Search for the cell housing the specified text and yield its [X, Y] center coordinate. 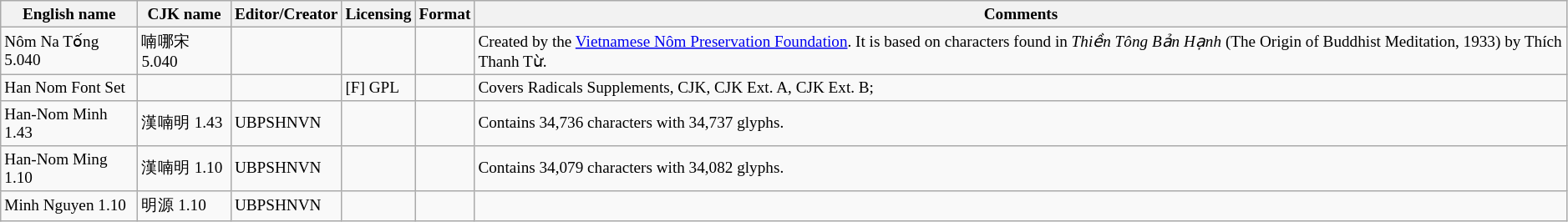
Editor/Creator [286, 14]
漢喃明 1.43 [185, 124]
喃哪宋 5.040 [185, 50]
Format [444, 14]
Comments [1021, 14]
Nôm Na Tống 5.040 [69, 50]
English name [69, 14]
[F] GPL [378, 88]
明源 1.10 [185, 205]
Minh Nguyen 1.10 [69, 205]
CJK name [185, 14]
Contains 34,736 characters with 34,737 glyphs. [1021, 124]
Han-Nom Ming 1.10 [69, 169]
Han-Nom Minh 1.43 [69, 124]
Licensing [378, 14]
Han Nom Font Set [69, 88]
漢喃明 1.10 [185, 169]
Contains 34,079 characters with 34,082 glyphs. [1021, 169]
Covers Radicals Supplements, CJK, CJK Ext. A, CJK Ext. B; [1021, 88]
